Locate the cell with the specified text and output its [X, Y] center coordinate. 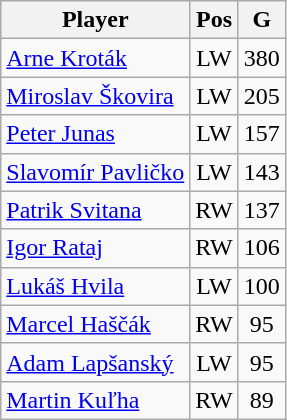
Lukáš Hvila [96, 286]
89 [262, 400]
Player [96, 20]
137 [262, 210]
Slavomír Pavličko [96, 172]
Marcel Haščák [96, 324]
106 [262, 248]
Patrik Svitana [96, 210]
Martin Kuľha [96, 400]
157 [262, 134]
100 [262, 286]
Adam Lapšanský [96, 362]
380 [262, 58]
Arne Kroták [96, 58]
Pos [214, 20]
205 [262, 96]
Igor Rataj [96, 248]
143 [262, 172]
Miroslav Škovira [96, 96]
G [262, 20]
Peter Junas [96, 134]
